Capture the cell that displays the provided text and extract its [X, Y] central coordinate. 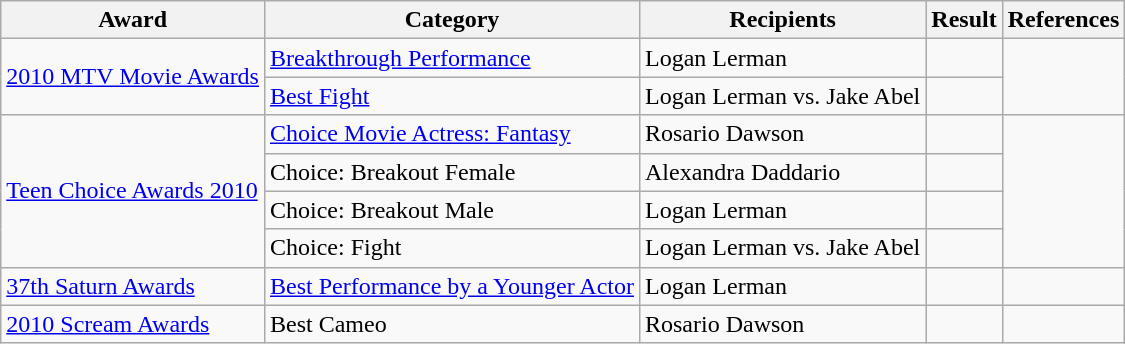
Choice Movie Actress: Fantasy [452, 134]
Award [133, 20]
37th Saturn Awards [133, 286]
Category [452, 20]
Best Performance by a Younger Actor [452, 286]
Recipients [782, 20]
Choice: Fight [452, 248]
Best Cameo [452, 324]
Choice: Breakout Female [452, 172]
References [1064, 20]
Teen Choice Awards 2010 [133, 191]
Breakthrough Performance [452, 58]
Result [964, 20]
Choice: Breakout Male [452, 210]
Alexandra Daddario [782, 172]
2010 Scream Awards [133, 324]
2010 MTV Movie Awards [133, 77]
Best Fight [452, 96]
